Locate the cell with the specified text and output its (X, Y) center coordinate. 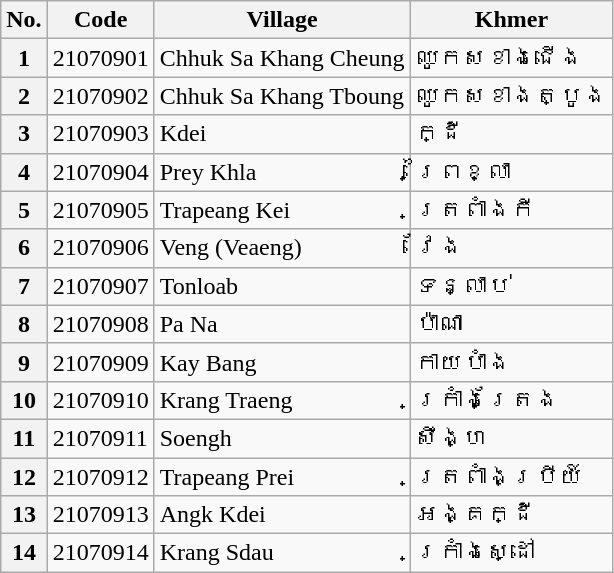
4 (24, 172)
Khmer (512, 20)
Code (100, 20)
14 (24, 553)
Chhuk Sa Khang Tboung (282, 96)
12 (24, 477)
21070906 (100, 248)
21070902 (100, 96)
អង្គក្ដី (512, 515)
Angk Kdei (282, 515)
សឹង្ហ (512, 438)
ត្រពាំងប្រីយ៍ (512, 477)
Krang Traeng (282, 400)
ទន្លាប់ (512, 286)
13 (24, 515)
8 (24, 324)
21070903 (100, 134)
21070911 (100, 438)
Tonloab (282, 286)
21070910 (100, 400)
Krang Sdau (282, 553)
Prey Khla (282, 172)
21070909 (100, 362)
ត្រពាំងកី (512, 210)
5 (24, 210)
Pa Na (282, 324)
21070901 (100, 58)
ក្រាំងស្ដៅ (512, 553)
11 (24, 438)
1 (24, 58)
21070908 (100, 324)
21070912 (100, 477)
Soengh (282, 438)
6 (24, 248)
ប៉ាណា (512, 324)
Kay Bang (282, 362)
21070913 (100, 515)
ព្រៃខ្លា (512, 172)
Trapeang Kei (282, 210)
10 (24, 400)
វែង (512, 248)
7 (24, 286)
21070907 (100, 286)
កាយបាំង (512, 362)
No. (24, 20)
21070905 (100, 210)
2 (24, 96)
9 (24, 362)
ឈូកសខាងត្បូង (512, 96)
3 (24, 134)
Village (282, 20)
Trapeang Prei (282, 477)
21070904 (100, 172)
21070914 (100, 553)
Chhuk Sa Khang Cheung (282, 58)
ក្ដី (512, 134)
Kdei (282, 134)
ក្រាំងត្រែង (512, 400)
ឈូកសខាងជើង (512, 58)
Veng (Veaeng) (282, 248)
